Scan for the cell matching the given text and deliver its (x, y) coordinate at center. 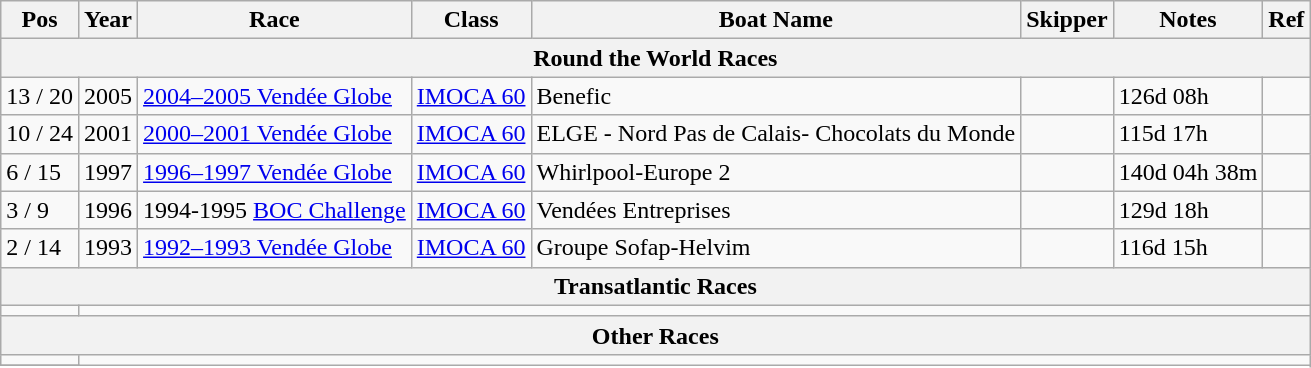
Race (275, 20)
Year (108, 20)
10 / 24 (40, 134)
126d 08h (1188, 96)
1993 (108, 248)
1997 (108, 172)
2001 (108, 134)
116d 15h (1188, 248)
3 / 9 (40, 210)
Notes (1188, 20)
2 / 14 (40, 248)
2005 (108, 96)
Pos (40, 20)
Groupe Sofap-Helvim (776, 248)
2000–2001 Vendée Globe (275, 134)
2004–2005 Vendée Globe (275, 96)
Skipper (1067, 20)
ELGE - Nord Pas de Calais- Chocolats du Monde (776, 134)
129d 18h (1188, 210)
Benefic (776, 96)
Vendées Entreprises (776, 210)
Transatlantic Races (656, 286)
13 / 20 (40, 96)
115d 17h (1188, 134)
1994-1995 BOC Challenge (275, 210)
Other Races (656, 335)
6 / 15 (40, 172)
Boat Name (776, 20)
Class (471, 20)
1996–1997 Vendée Globe (275, 172)
1992–1993 Vendée Globe (275, 248)
Whirlpool-Europe 2 (776, 172)
1996 (108, 210)
Ref (1286, 20)
140d 04h 38m (1188, 172)
Round the World Races (656, 58)
